Capture the cell that displays the provided text and extract its (x, y) central coordinate. 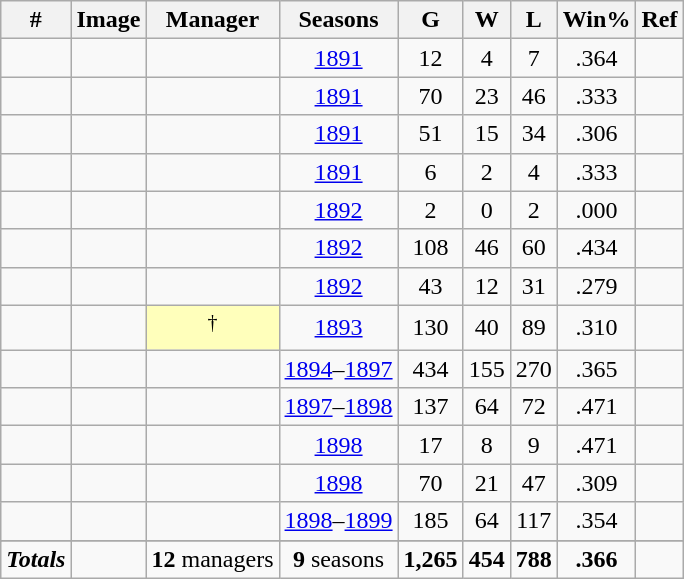
1898–1899 (338, 521)
.364 (596, 58)
.310 (596, 328)
† (212, 328)
43 (430, 286)
.306 (596, 134)
Ref (660, 20)
.434 (596, 248)
6 (430, 172)
# (36, 20)
9 (534, 445)
Totals (36, 559)
.309 (596, 483)
1894–1897 (338, 369)
L (534, 20)
23 (486, 96)
1897–1898 (338, 407)
Manager (212, 20)
31 (534, 286)
454 (486, 559)
34 (534, 134)
185 (430, 521)
0 (486, 210)
.365 (596, 369)
7 (534, 58)
9 seasons (338, 559)
270 (534, 369)
.366 (596, 559)
1,265 (430, 559)
117 (534, 521)
51 (430, 134)
130 (430, 328)
15 (486, 134)
47 (534, 483)
Seasons (338, 20)
72 (534, 407)
12 managers (212, 559)
89 (534, 328)
.354 (596, 521)
8 (486, 445)
Image (108, 20)
Win% (596, 20)
137 (430, 407)
.279 (596, 286)
108 (430, 248)
60 (534, 248)
17 (430, 445)
1893 (338, 328)
788 (534, 559)
G (430, 20)
155 (486, 369)
40 (486, 328)
21 (486, 483)
434 (430, 369)
W (486, 20)
.000 (596, 210)
